Find where the given text appears and provide that cell's center as [x, y] coordinate. 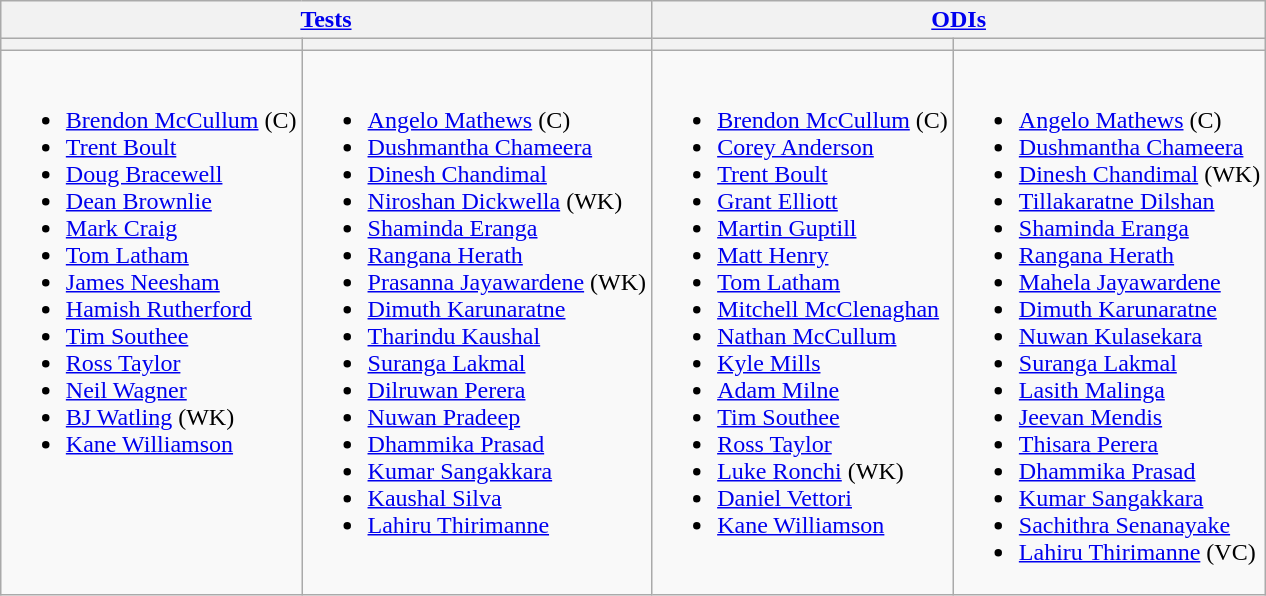
ODIs [959, 20]
Tests [326, 20]
